Determine the (x, y) coordinate at the center of the cell enclosing the given text.  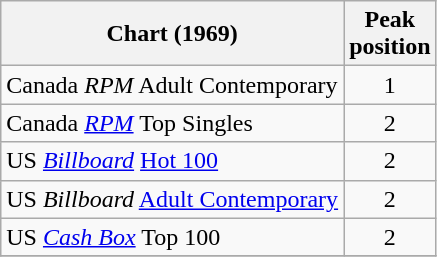
Chart (1969) (172, 34)
US Billboard Hot 100 (172, 161)
Canada RPM Adult Contemporary (172, 85)
Peakposition (390, 34)
Canada RPM Top Singles (172, 123)
1 (390, 85)
US Cash Box Top 100 (172, 237)
US Billboard Adult Contemporary (172, 199)
